Provide the [x, y] coordinate of the cell's center where the given text is located.  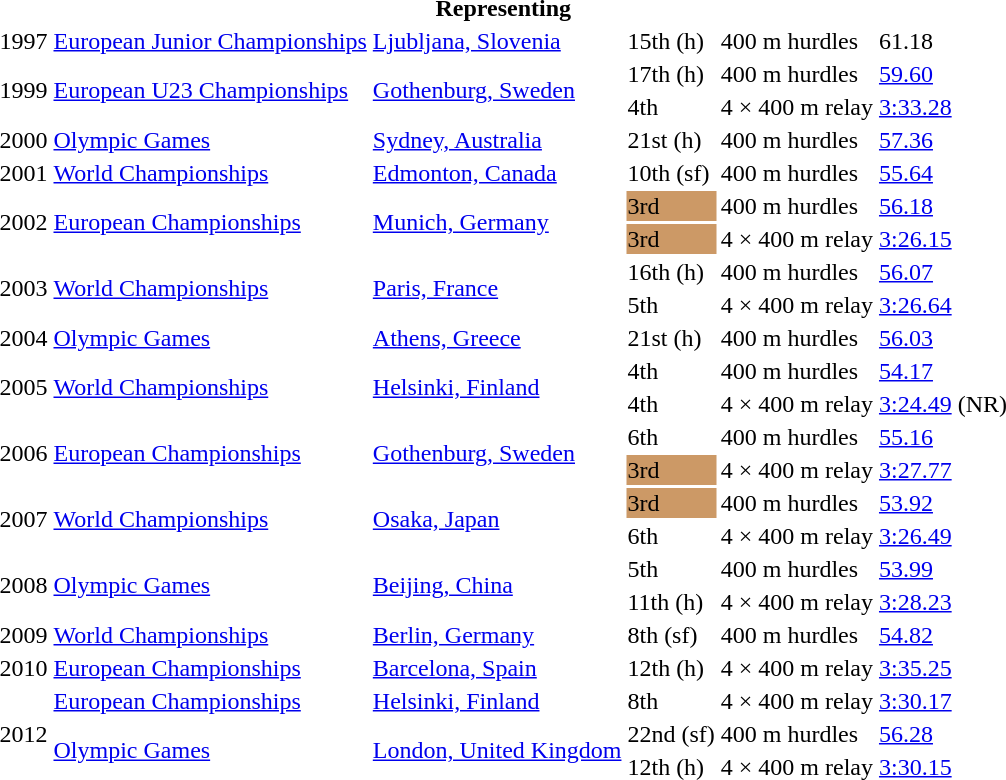
Sydney, Australia [497, 140]
15th (h) [671, 41]
17th (h) [671, 74]
8th (sf) [671, 635]
Athens, Greece [497, 338]
11th (h) [671, 602]
10th (sf) [671, 173]
Barcelona, Spain [497, 668]
Edmonton, Canada [497, 173]
Munich, Germany [497, 222]
12th (h) [671, 668]
16th (h) [671, 272]
Berlin, Germany [497, 635]
Beijing, China [497, 586]
Ljubljana, Slovenia [497, 41]
European U23 Championships [210, 90]
Osaka, Japan [497, 520]
8th [671, 701]
European Junior Championships [210, 41]
Paris, France [497, 288]
22nd (sf) [671, 734]
